Pinpoint the cell where the given text exists, returning its [x, y] midpoint coordinate. 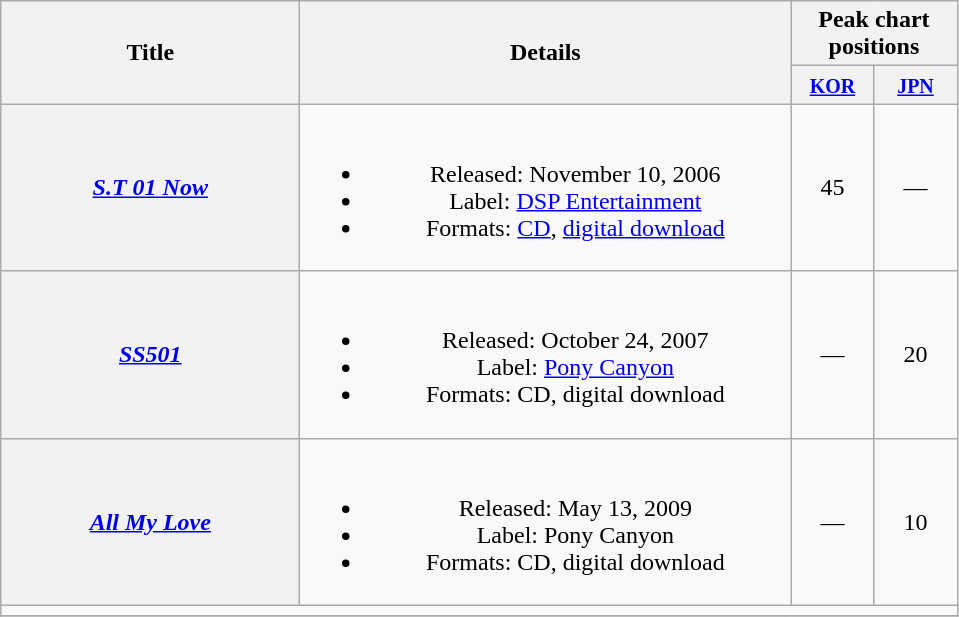
Released: May 13, 2009 Label: Pony CanyonFormats: CD, digital download [546, 522]
Title [150, 52]
20 [916, 354]
Details [546, 52]
10 [916, 522]
JPN [916, 85]
45 [832, 188]
Released: October 24, 2007 Label: Pony CanyonFormats: CD, digital download [546, 354]
Released: November 10, 2006 Label: DSP EntertainmentFormats: CD, digital download [546, 188]
SS501 [150, 354]
Peak chart positions [874, 34]
S.T 01 Now [150, 188]
KOR [832, 85]
All My Love [150, 522]
